Extract the [x, y] coordinate from the center of the cell holding the provided text.  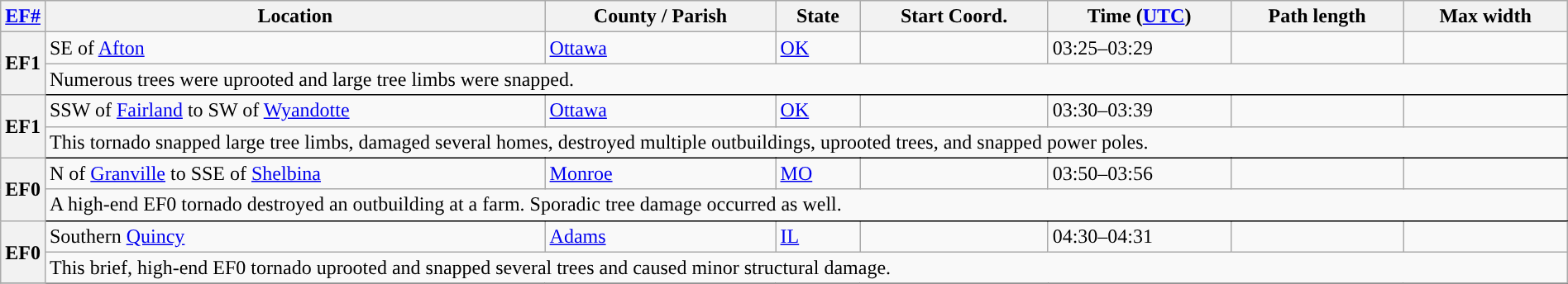
State [818, 17]
03:30–03:39 [1140, 111]
Adams [660, 236]
County / Parish [660, 17]
EF# [23, 17]
Monroe [660, 173]
Start Coord. [954, 17]
04:30–04:31 [1140, 236]
MO [818, 173]
N of Granville to SSE of Shelbina [294, 173]
This brief, high-end EF0 tornado uprooted and snapped several trees and caused minor structural damage. [806, 267]
Numerous trees were uprooted and large tree limbs were snapped. [806, 79]
Time (UTC) [1140, 17]
Path length [1317, 17]
Max width [1485, 17]
Location [294, 17]
SSW of Fairland to SW of Wyandotte [294, 111]
This tornado snapped large tree limbs, damaged several homes, destroyed multiple outbuildings, uprooted trees, and snapped power poles. [806, 142]
IL [818, 236]
Southern Quincy [294, 236]
03:25–03:29 [1140, 48]
SE of Afton [294, 48]
A high-end EF0 tornado destroyed an outbuilding at a farm. Sporadic tree damage occurred as well. [806, 205]
03:50–03:56 [1140, 173]
